For the text-containing cell, return its midpoint in [x, y] coordinate format. 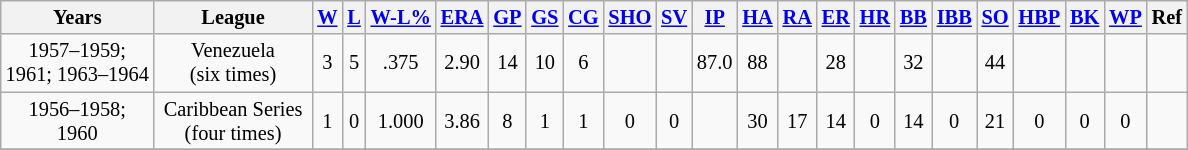
Years [78, 17]
6 [583, 63]
1.000 [401, 121]
GS [544, 17]
8 [507, 121]
87.0 [714, 63]
30 [757, 121]
88 [757, 63]
Caribbean Series (four times) [234, 121]
SO [996, 17]
17 [798, 121]
GP [507, 17]
SHO [630, 17]
32 [914, 63]
Ref [1167, 17]
3 [327, 63]
CG [583, 17]
ERA [462, 17]
SV [674, 17]
3.86 [462, 121]
2.90 [462, 63]
44 [996, 63]
BK [1084, 17]
1957–1959; 1961; 1963–1964 [78, 63]
HA [757, 17]
5 [354, 63]
RA [798, 17]
W [327, 17]
10 [544, 63]
IP [714, 17]
W-L% [401, 17]
BB [914, 17]
Venezuela(six times) [234, 63]
.375 [401, 63]
L [354, 17]
WP [1126, 17]
IBB [954, 17]
HBP [1039, 17]
1956–1958; 1960 [78, 121]
28 [836, 63]
ER [836, 17]
HR [875, 17]
League [234, 17]
21 [996, 121]
